Locate the cell with the specified text and output its (x, y) center coordinate. 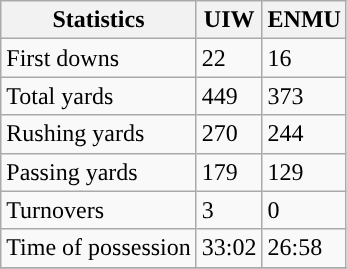
Total yards (99, 96)
Turnovers (99, 210)
179 (229, 172)
373 (304, 96)
Statistics (99, 20)
244 (304, 134)
22 (229, 58)
ENMU (304, 20)
Time of possession (99, 248)
0 (304, 210)
3 (229, 210)
Rushing yards (99, 134)
First downs (99, 58)
449 (229, 96)
26:58 (304, 248)
UIW (229, 20)
129 (304, 172)
33:02 (229, 248)
16 (304, 58)
Passing yards (99, 172)
270 (229, 134)
